Provide the [X, Y] coordinate of the cell's center where the given text is located.  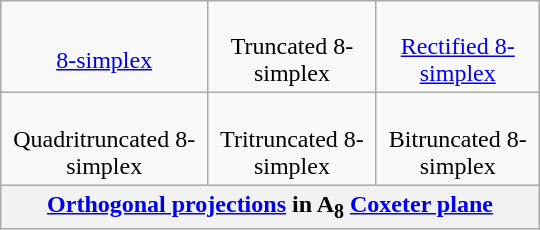
Rectified 8-simplex [458, 47]
Orthogonal projections in A8 Coxeter plane [270, 207]
Quadritruncated 8-simplex [104, 139]
8-simplex [104, 47]
Tritruncated 8-simplex [292, 139]
Truncated 8-simplex [292, 47]
Bitruncated 8-simplex [458, 139]
